Provide the [X, Y] coordinate of the cell's center where the given text is located.  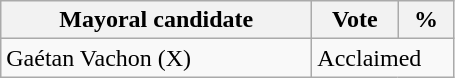
Vote [355, 20]
Gaétan Vachon (X) [156, 58]
% [426, 20]
Mayoral candidate [156, 20]
Acclaimed [383, 58]
